Capture the cell that displays the provided text and extract its (X, Y) central coordinate. 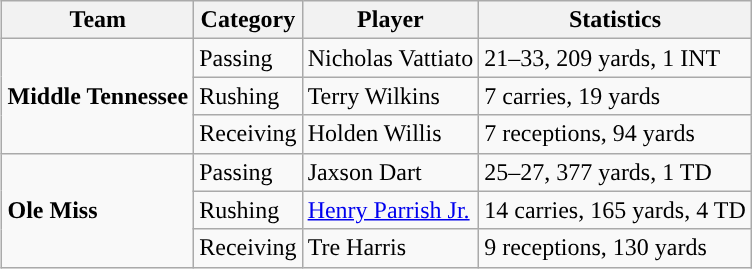
Middle Tennessee (98, 96)
Team (98, 20)
Player (390, 20)
21–33, 209 yards, 1 INT (616, 58)
Jaxson Dart (390, 172)
Ole Miss (98, 210)
Holden Willis (390, 134)
Tre Harris (390, 248)
Category (248, 20)
9 receptions, 130 yards (616, 248)
Henry Parrish Jr. (390, 210)
7 receptions, 94 yards (616, 134)
25–27, 377 yards, 1 TD (616, 172)
14 carries, 165 yards, 4 TD (616, 210)
Nicholas Vattiato (390, 58)
Statistics (616, 20)
Terry Wilkins (390, 96)
7 carries, 19 yards (616, 96)
